From the cell containing the given text, extract its center point as (x, y) coordinate. 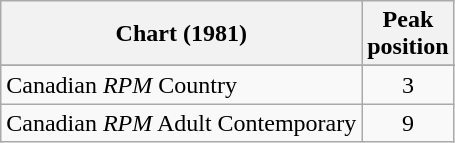
9 (408, 123)
Canadian RPM Country (182, 85)
3 (408, 85)
Chart (1981) (182, 34)
Peakposition (408, 34)
Canadian RPM Adult Contemporary (182, 123)
